Search for the cell housing the specified text and yield its [x, y] center coordinate. 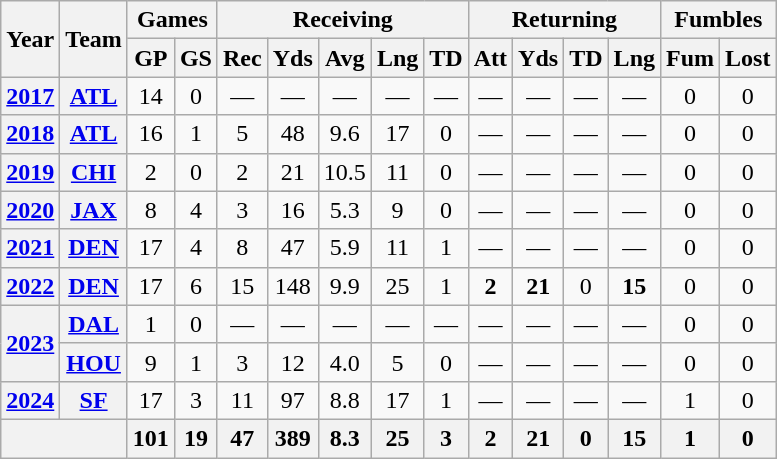
148 [292, 286]
Team [94, 39]
Games [172, 20]
Rec [242, 58]
Lost [748, 58]
SF [94, 400]
14 [150, 96]
2024 [30, 400]
2021 [30, 248]
2019 [30, 172]
Avg [344, 58]
8.3 [344, 438]
8.8 [344, 400]
2017 [30, 96]
19 [196, 438]
9.9 [344, 286]
6 [196, 286]
2020 [30, 210]
389 [292, 438]
JAX [94, 210]
Receiving [342, 20]
Fum [690, 58]
GP [150, 58]
Year [30, 39]
2023 [30, 343]
Fumbles [718, 20]
48 [292, 134]
12 [292, 362]
Att [490, 58]
97 [292, 400]
5.3 [344, 210]
GS [196, 58]
DAL [94, 324]
101 [150, 438]
5.9 [344, 248]
10.5 [344, 172]
HOU [94, 362]
9.6 [344, 134]
2022 [30, 286]
4.0 [344, 362]
CHI [94, 172]
Returning [564, 20]
2018 [30, 134]
